Locate the cell with the specified text and output its (x, y) center coordinate. 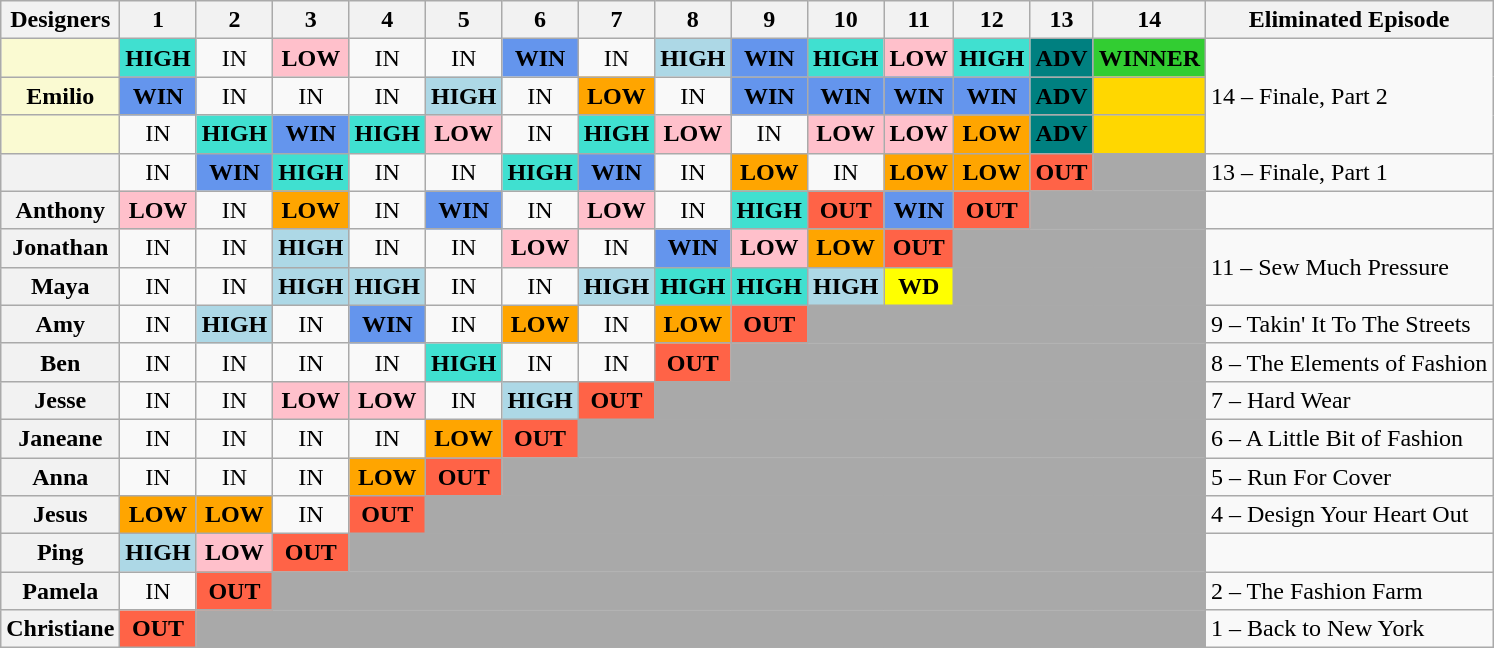
9 (769, 20)
2 (234, 20)
2 – The Fashion Farm (1350, 591)
Anna (60, 477)
5 – Run For Cover (1350, 477)
Christiane (60, 629)
11 (919, 20)
14 (1149, 20)
WD (919, 286)
1 (158, 20)
Maya (60, 286)
6 (540, 20)
7 – Hard Wear (1350, 400)
4 – Design Your Heart Out (1350, 515)
Designers (60, 20)
Amy (60, 324)
7 (616, 20)
Anthony (60, 210)
12 (992, 20)
Jesse (60, 400)
Ben (60, 362)
13 – Finale, Part 1 (1350, 172)
Pamela (60, 591)
Jesus (60, 515)
3 (311, 20)
WINNER (1149, 58)
Jonathan (60, 248)
9 – Takin' It To The Streets (1350, 324)
6 – A Little Bit of Fashion (1350, 438)
Janeane (60, 438)
8 – The Elements of Fashion (1350, 362)
Emilio (60, 96)
13 (1062, 20)
Ping (60, 553)
Eliminated Episode (1350, 20)
1 – Back to New York (1350, 629)
14 – Finale, Part 2 (1350, 96)
8 (693, 20)
5 (463, 20)
11 – Sew Much Pressure (1350, 267)
10 (845, 20)
4 (387, 20)
